Pinpoint the cell where the given text exists, returning its (x, y) midpoint coordinate. 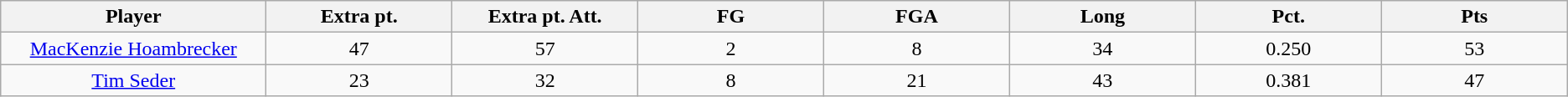
Extra pt. Att. (545, 17)
Extra pt. (359, 17)
21 (916, 80)
32 (545, 80)
Long (1102, 17)
Player (134, 17)
23 (359, 80)
Tim Seder (134, 80)
0.250 (1288, 48)
34 (1102, 48)
2 (731, 48)
FGA (916, 17)
43 (1102, 80)
FG (731, 17)
Pct. (1288, 17)
53 (1474, 48)
Pts (1474, 17)
0.381 (1288, 80)
57 (545, 48)
MacKenzie Hoambrecker (134, 48)
